Find where the given text appears and provide that cell's center as [x, y] coordinate. 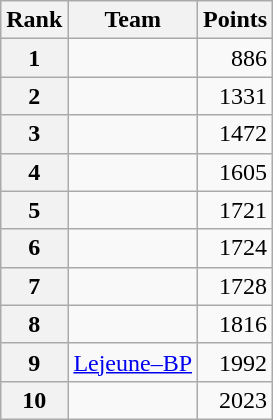
1472 [236, 134]
Team [133, 20]
2 [34, 96]
1728 [236, 286]
9 [34, 362]
1724 [236, 248]
5 [34, 210]
Points [236, 20]
8 [34, 324]
2023 [236, 400]
3 [34, 134]
4 [34, 172]
Lejeune–BP [133, 362]
1605 [236, 172]
7 [34, 286]
1 [34, 58]
886 [236, 58]
1331 [236, 96]
Rank [34, 20]
1816 [236, 324]
10 [34, 400]
6 [34, 248]
1721 [236, 210]
1992 [236, 362]
